Capture the cell that displays the provided text and extract its [X, Y] central coordinate. 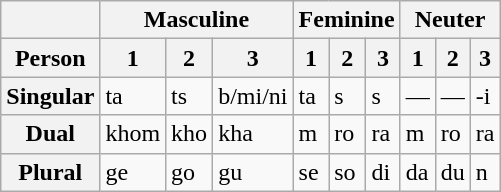
b/mi/ni [253, 96]
so [348, 172]
du [452, 172]
Person [50, 58]
-i [485, 96]
gu [253, 172]
Feminine [346, 20]
khom [133, 134]
n [485, 172]
Masculine [196, 20]
se [311, 172]
Plural [50, 172]
da [418, 172]
kha [253, 134]
di [383, 172]
ge [133, 172]
Singular [50, 96]
ts [190, 96]
go [190, 172]
Dual [50, 134]
Neuter [450, 20]
kho [190, 134]
